Identify which cell holds the provided text, then report its (x, y) central coordinate. 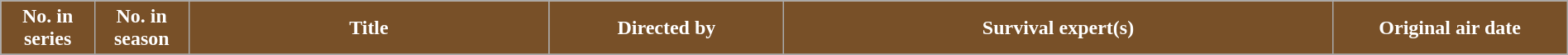
No. inseason (141, 28)
No. inseries (48, 28)
Title (369, 28)
Survival expert(s) (1059, 28)
Directed by (667, 28)
Original air date (1450, 28)
